Determine the [X, Y] coordinate at the center of the cell enclosing the given text.  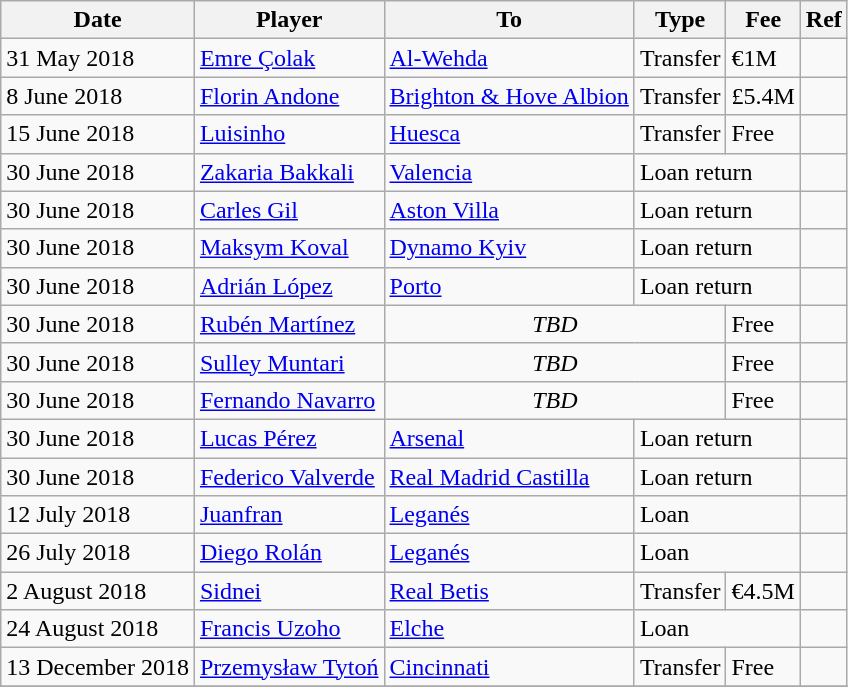
Adrián López [289, 286]
Emre Çolak [289, 58]
Porto [509, 286]
26 July 2018 [98, 553]
Fee [763, 20]
Ref [824, 20]
8 June 2018 [98, 96]
Valencia [509, 172]
Juanfran [289, 515]
£5.4M [763, 96]
€1M [763, 58]
Al-Wehda [509, 58]
Sidnei [289, 591]
Florin Andone [289, 96]
Zakaria Bakkali [289, 172]
Dynamo Kyiv [509, 248]
Sulley Muntari [289, 362]
15 June 2018 [98, 134]
€4.5M [763, 591]
Przemysław Tytoń [289, 667]
Federico Valverde [289, 477]
13 December 2018 [98, 667]
2 August 2018 [98, 591]
31 May 2018 [98, 58]
Luisinho [289, 134]
Real Madrid Castilla [509, 477]
Brighton & Hove Albion [509, 96]
Date [98, 20]
Diego Rolán [289, 553]
Cincinnati [509, 667]
Elche [509, 629]
To [509, 20]
12 July 2018 [98, 515]
Type [680, 20]
Maksym Koval [289, 248]
Rubén Martínez [289, 324]
Aston Villa [509, 210]
Carles Gil [289, 210]
Real Betis [509, 591]
Huesca [509, 134]
Player [289, 20]
24 August 2018 [98, 629]
Lucas Pérez [289, 438]
Fernando Navarro [289, 400]
Francis Uzoho [289, 629]
Arsenal [509, 438]
